Return the [x, y] coordinate for the center point of the cell that contains the specified text.  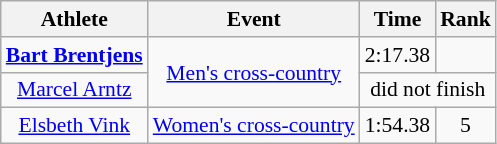
2:17.38 [398, 55]
Time [398, 19]
Event [254, 19]
Women's cross-country [254, 126]
5 [466, 126]
1:54.38 [398, 126]
Elsbeth Vink [74, 126]
Bart Brentjens [74, 55]
Athlete [74, 19]
did not finish [428, 90]
Marcel Arntz [74, 90]
Rank [466, 19]
Men's cross-country [254, 72]
